Identify which cell holds the provided text, then report its [X, Y] central coordinate. 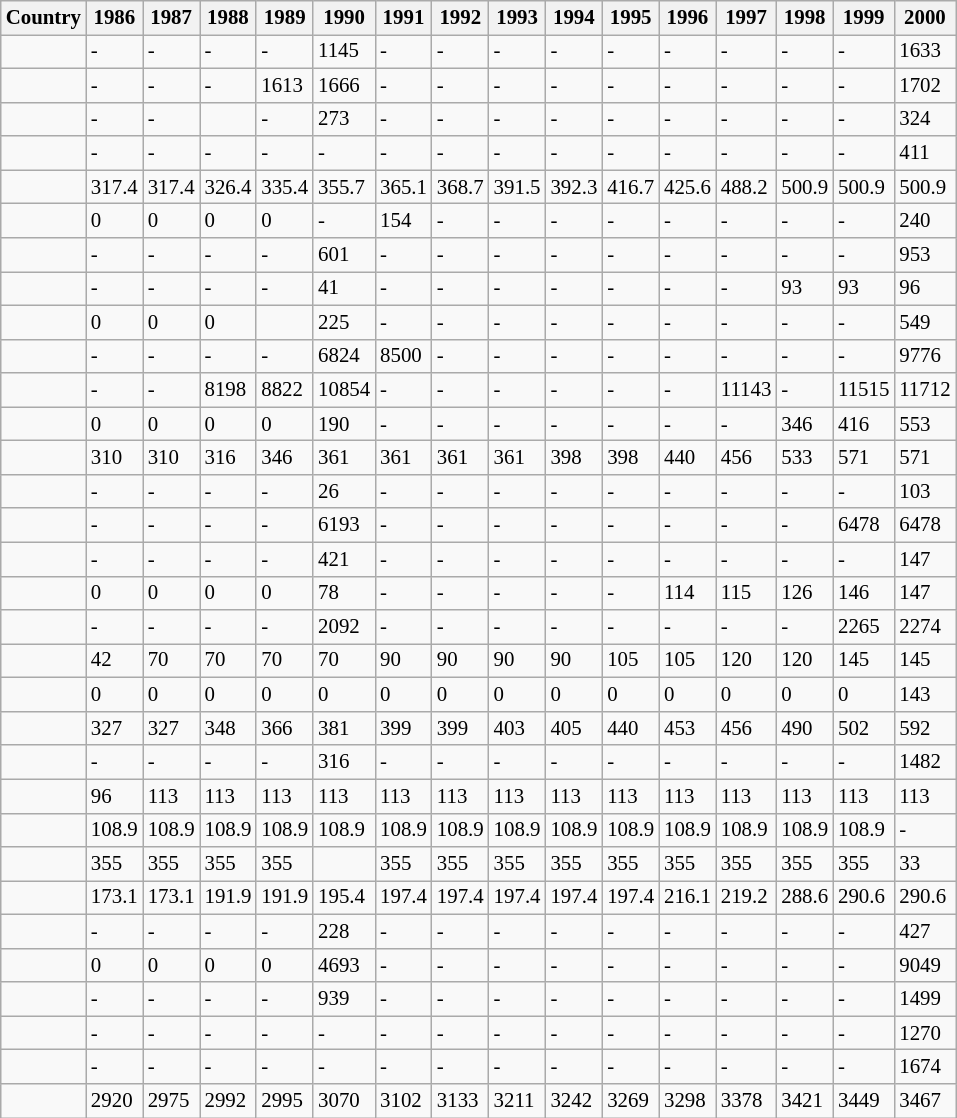
1987 [172, 18]
411 [924, 153]
1482 [924, 762]
3102 [404, 1101]
348 [228, 728]
601 [344, 255]
488.2 [746, 187]
33 [924, 864]
216.1 [688, 898]
1992 [460, 18]
288.6 [804, 898]
11712 [924, 390]
273 [344, 119]
1986 [114, 18]
403 [518, 728]
1990 [344, 18]
6824 [344, 356]
502 [864, 728]
1999 [864, 18]
2995 [284, 1101]
4693 [344, 965]
391.5 [518, 187]
416.7 [630, 187]
355.7 [344, 187]
427 [924, 931]
2265 [864, 627]
421 [344, 559]
3421 [804, 1101]
114 [688, 593]
953 [924, 255]
228 [344, 931]
3269 [630, 1101]
3133 [460, 1101]
9049 [924, 965]
939 [344, 999]
103 [924, 491]
3467 [924, 1101]
6193 [344, 525]
219.2 [746, 898]
42 [114, 661]
1702 [924, 85]
2992 [228, 1101]
335.4 [284, 187]
1991 [404, 18]
366 [284, 728]
41 [344, 288]
2092 [344, 627]
533 [804, 458]
3298 [688, 1101]
225 [344, 322]
490 [804, 728]
553 [924, 424]
126 [804, 593]
405 [574, 728]
549 [924, 322]
10854 [344, 390]
Country [44, 18]
324 [924, 119]
1996 [688, 18]
1993 [518, 18]
240 [924, 221]
365.1 [404, 187]
3378 [746, 1101]
2274 [924, 627]
1666 [344, 85]
115 [746, 593]
1988 [228, 18]
1997 [746, 18]
1995 [630, 18]
195.4 [344, 898]
26 [344, 491]
2920 [114, 1101]
592 [924, 728]
3211 [518, 1101]
392.3 [574, 187]
2975 [172, 1101]
143 [924, 695]
154 [404, 221]
425.6 [688, 187]
1994 [574, 18]
1270 [924, 1033]
1674 [924, 1067]
11515 [864, 390]
8822 [284, 390]
368.7 [460, 187]
1633 [924, 51]
416 [864, 424]
3449 [864, 1101]
1989 [284, 18]
3242 [574, 1101]
326.4 [228, 187]
453 [688, 728]
1145 [344, 51]
1499 [924, 999]
11143 [746, 390]
3070 [344, 1101]
8198 [228, 390]
1613 [284, 85]
78 [344, 593]
381 [344, 728]
2000 [924, 18]
8500 [404, 356]
190 [344, 424]
9776 [924, 356]
1998 [804, 18]
146 [864, 593]
